Scan for the cell matching the given text and deliver its [x, y] coordinate at center. 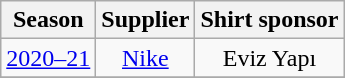
Supplier [146, 20]
2020–21 [48, 58]
Eviz Yapı [270, 58]
Season [48, 20]
Nike [146, 58]
Shirt sponsor [270, 20]
